Capture the cell that displays the provided text and extract its [X, Y] central coordinate. 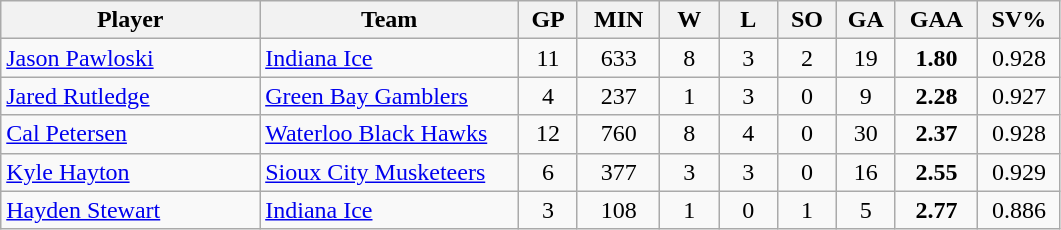
Hayden Stewart [130, 210]
108 [618, 210]
9 [866, 96]
2.77 [936, 210]
6 [548, 172]
237 [618, 96]
Kyle Hayton [130, 172]
GAA [936, 20]
L [748, 20]
2.37 [936, 134]
633 [618, 58]
5 [866, 210]
Player [130, 20]
1.80 [936, 58]
Green Bay Gamblers [390, 96]
0.929 [1019, 172]
377 [618, 172]
SO [808, 20]
MIN [618, 20]
12 [548, 134]
GA [866, 20]
SV% [1019, 20]
Jared Rutledge [130, 96]
0.927 [1019, 96]
Cal Petersen [130, 134]
2 [808, 58]
Team [390, 20]
19 [866, 58]
2.55 [936, 172]
Jason Pawloski [130, 58]
11 [548, 58]
30 [866, 134]
0.886 [1019, 210]
16 [866, 172]
W [690, 20]
2.28 [936, 96]
Sioux City Musketeers [390, 172]
760 [618, 134]
GP [548, 20]
Waterloo Black Hawks [390, 134]
